Search for the cell housing the specified text and yield its (X, Y) center coordinate. 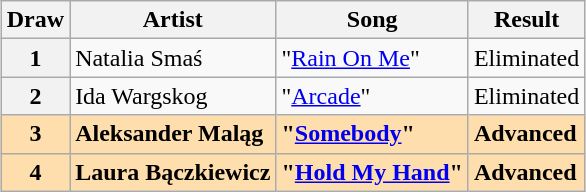
Aleksander Maląg (173, 134)
3 (35, 134)
4 (35, 172)
Result (526, 20)
"Hold My Hand" (372, 172)
"Arcade" (372, 96)
Song (372, 20)
Artist (173, 20)
2 (35, 96)
Natalia Smaś (173, 58)
"Rain On Me" (372, 58)
1 (35, 58)
Laura Bączkiewicz (173, 172)
"Somebody" (372, 134)
Ida Wargskog (173, 96)
Draw (35, 20)
